Find where the given text appears and provide that cell's center as (X, Y) coordinate. 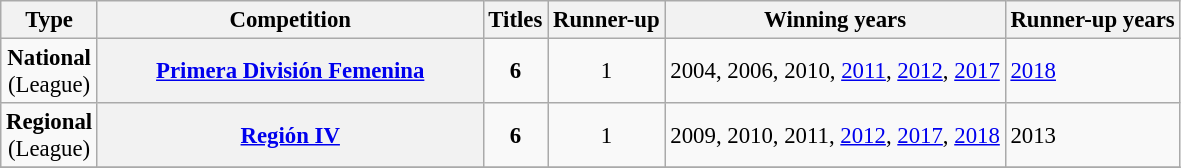
Type (50, 20)
2009, 2010, 2011, 2012, 2017, 2018 (835, 136)
Regional(League) (50, 136)
Winning years (835, 20)
2004, 2006, 2010, 2011, 2012, 2017 (835, 72)
Región IV (290, 136)
Competition (290, 20)
Primera División Femenina (290, 72)
Runner-up (606, 20)
National(League) (50, 72)
2018 (1092, 72)
2013 (1092, 136)
Titles (516, 20)
Runner-up years (1092, 20)
